Return the [X, Y] coordinate for the center point of the cell that contains the specified text.  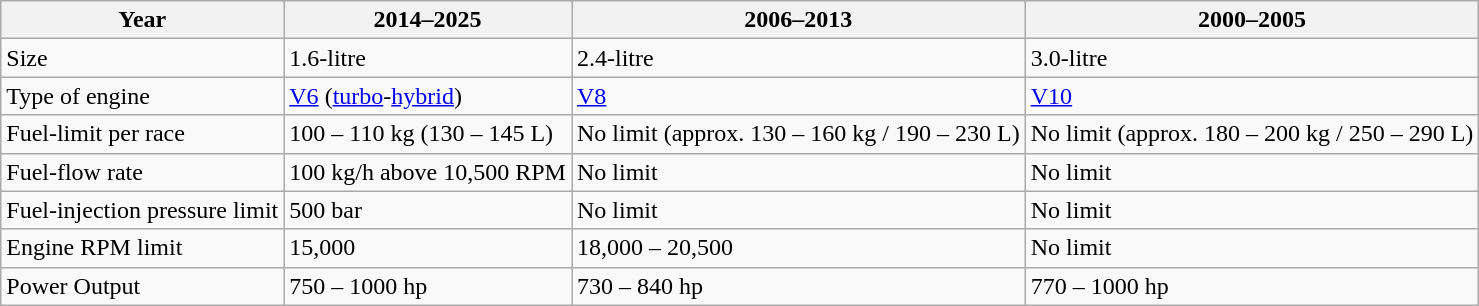
Year [142, 20]
V6 (turbo-hybrid) [428, 96]
2006–2013 [799, 20]
No limit (approx. 180 – 200 kg / 250 – 290 L) [1252, 134]
750 – 1000 hp [428, 286]
2.4-litre [799, 58]
V10 [1252, 96]
770 – 1000 hp [1252, 286]
Fuel-limit per race [142, 134]
Size [142, 58]
100 – 110 kg (130 – 145 L) [428, 134]
No limit (approx. 130 – 160 kg / 190 – 230 L) [799, 134]
Power Output [142, 286]
500 bar [428, 210]
730 – 840 hp [799, 286]
1.6-litre [428, 58]
2000–2005 [1252, 20]
Fuel-injection pressure limit [142, 210]
18,000 – 20,500 [799, 248]
100 kg/h above 10,500 RPM [428, 172]
Fuel-flow rate [142, 172]
Type of engine [142, 96]
V8 [799, 96]
2014–2025 [428, 20]
15,000 [428, 248]
Engine RPM limit [142, 248]
3.0-litre [1252, 58]
